Output the (x, y) coordinate of the center of the cell containing the given text.  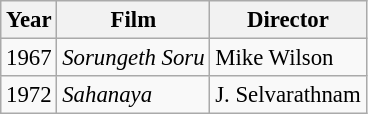
J. Selvarathnam (288, 95)
Film (134, 20)
Mike Wilson (288, 58)
Sorungeth Soru (134, 58)
Sahanaya (134, 95)
Year (29, 20)
Director (288, 20)
1972 (29, 95)
1967 (29, 58)
